Scan for the cell matching the given text and deliver its (x, y) coordinate at center. 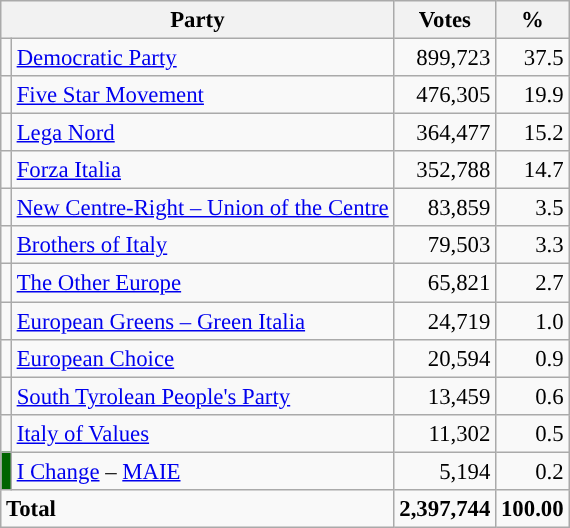
3.3 (532, 245)
14.7 (532, 170)
19.9 (532, 95)
Lega Nord (202, 133)
65,821 (445, 283)
0.2 (532, 471)
New Centre-Right – Union of the Centre (202, 208)
Forza Italia (202, 170)
Brothers of Italy (202, 245)
20,594 (445, 358)
11,302 (445, 433)
352,788 (445, 170)
South Tyrolean People's Party (202, 396)
79,503 (445, 245)
0.6 (532, 396)
3.5 (532, 208)
Votes (445, 20)
% (532, 20)
13,459 (445, 396)
1.0 (532, 321)
European Greens – Green Italia (202, 321)
Total (198, 509)
476,305 (445, 95)
2,397,744 (445, 509)
83,859 (445, 208)
24,719 (445, 321)
364,477 (445, 133)
Five Star Movement (202, 95)
100.00 (532, 509)
0.5 (532, 433)
15.2 (532, 133)
37.5 (532, 58)
Italy of Values (202, 433)
Party (198, 20)
5,194 (445, 471)
I Change – MAIE (202, 471)
Democratic Party (202, 58)
899,723 (445, 58)
The Other Europe (202, 283)
European Choice (202, 358)
2.7 (532, 283)
0.9 (532, 358)
